Return the (X, Y) coordinate for the center point of the cell that contains the specified text.  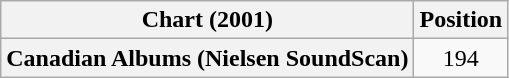
Canadian Albums (Nielsen SoundScan) (208, 58)
Position (461, 20)
Chart (2001) (208, 20)
194 (461, 58)
